Detect which cell encompasses the target text, then output its [x, y] center coordinate. 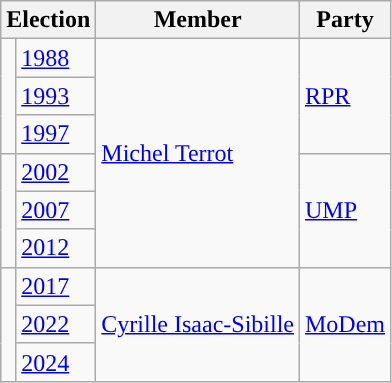
Election [48, 20]
1993 [56, 96]
2012 [56, 248]
Party [344, 20]
2022 [56, 324]
2024 [56, 362]
RPR [344, 96]
UMP [344, 210]
MoDem [344, 324]
Member [198, 20]
1988 [56, 58]
2017 [56, 286]
Cyrille Isaac-Sibille [198, 324]
2002 [56, 172]
1997 [56, 134]
2007 [56, 210]
Michel Terrot [198, 153]
